Capture the cell that displays the provided text and extract its (X, Y) central coordinate. 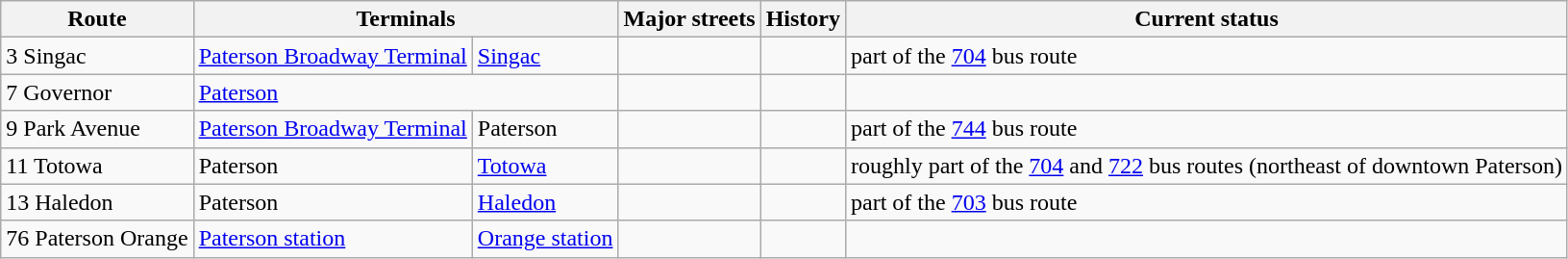
11 Totowa (97, 166)
Orange station (545, 239)
Current status (1206, 19)
Major streets (689, 19)
3 Singac (97, 56)
76 Paterson Orange (97, 239)
History (803, 19)
part of the 703 bus route (1206, 202)
roughly part of the 704 and 722 bus routes (northeast of downtown Paterson) (1206, 166)
part of the 744 bus route (1206, 129)
Singac (545, 56)
Paterson station (333, 239)
9 Park Avenue (97, 129)
Terminals (406, 19)
Haledon (545, 202)
7 Governor (97, 92)
Route (97, 19)
13 Haledon (97, 202)
Totowa (545, 166)
part of the 704 bus route (1206, 56)
